Return the (X, Y) coordinate for the center point of the cell that contains the specified text.  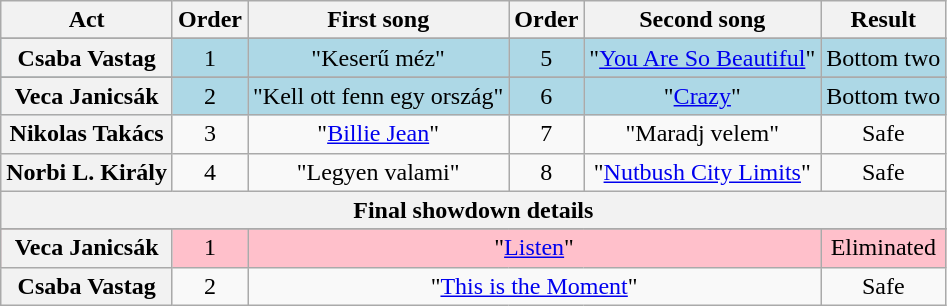
"Crazy" (702, 96)
Final showdown details (474, 210)
"You Are So Beautiful" (702, 58)
"Nutbush City Limits" (702, 172)
"Keserű méz" (378, 58)
"Kell ott fenn egy ország" (378, 96)
4 (210, 172)
"Legyen valami" (378, 172)
Norbi L. Király (87, 172)
5 (546, 58)
First song (378, 20)
Eliminated (884, 248)
Act (87, 20)
"Maradj velem" (702, 134)
7 (546, 134)
"This is the Moment" (534, 286)
Second song (702, 20)
Nikolas Takács (87, 134)
"Listen" (534, 248)
3 (210, 134)
6 (546, 96)
"Billie Jean" (378, 134)
8 (546, 172)
Result (884, 20)
